Detect which cell encompasses the target text, then output its (x, y) center coordinate. 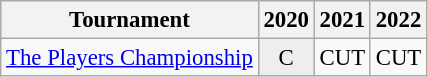
2020 (286, 20)
Tournament (130, 20)
2022 (398, 20)
2021 (342, 20)
C (286, 58)
The Players Championship (130, 58)
